From the cell containing the given text, extract its center point as [x, y] coordinate. 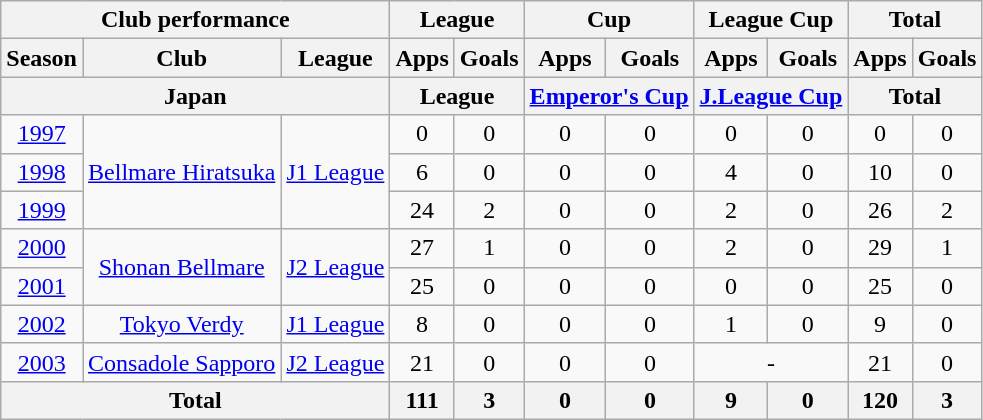
2003 [42, 362]
1997 [42, 134]
10 [880, 172]
Emperor's Cup [609, 96]
League Cup [771, 20]
Shonan Bellmare [181, 267]
29 [880, 248]
Japan [196, 96]
Club [181, 58]
Tokyo Verdy [181, 324]
111 [422, 400]
J.League Cup [771, 96]
26 [880, 210]
1999 [42, 210]
- [771, 362]
Consadole Sapporo [181, 362]
Bellmare Hiratsuka [181, 172]
2000 [42, 248]
120 [880, 400]
2002 [42, 324]
Cup [609, 20]
8 [422, 324]
24 [422, 210]
2001 [42, 286]
27 [422, 248]
Season [42, 58]
Club performance [196, 20]
6 [422, 172]
4 [731, 172]
1998 [42, 172]
